Locate the cell with the specified text and output its [x, y] center coordinate. 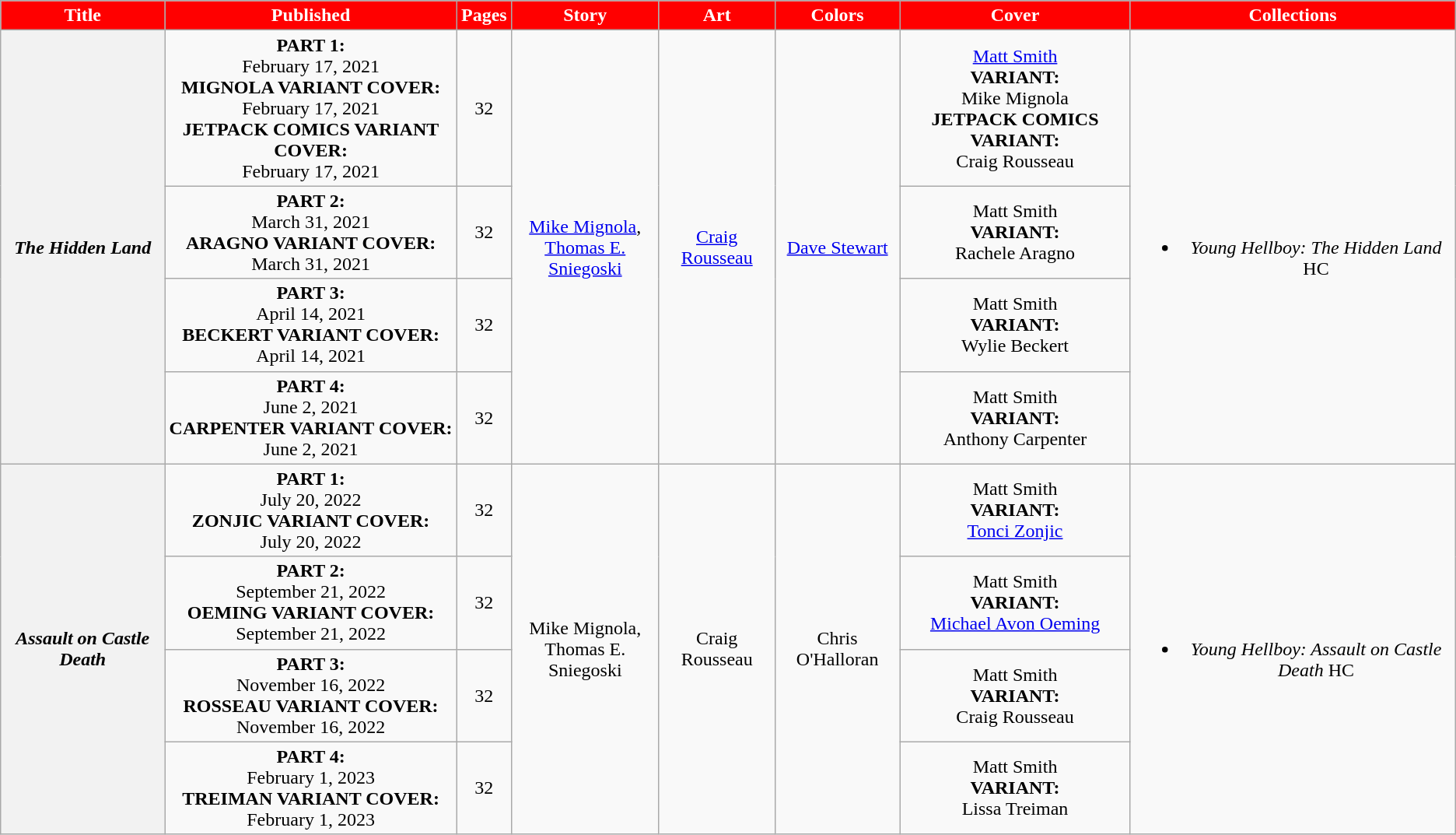
PART 1:July 20, 2022ZONJIC VARIANT COVER:July 20, 2022 [311, 510]
PART 2:March 31, 2021ARAGNO VARIANT COVER:March 31, 2021 [311, 232]
Matt SmithVARIANT:Craig Rousseau [1015, 696]
PART 3:November 16, 2022ROSSEAU VARIANT COVER:November 16, 2022 [311, 696]
Matt SmithVARIANT:Michael Avon Oeming [1015, 602]
Title [82, 16]
Young Hellboy: The Hidden Land HC [1293, 247]
Cover [1015, 16]
Story [585, 16]
Colors [837, 16]
Matt SmithVARIANT:Wylie Beckert [1015, 325]
Art [717, 16]
Matt SmithVARIANT:Anthony Carpenter [1015, 417]
PART 4:February 1, 2023TREIMAN VARIANT COVER:February 1, 2023 [311, 788]
Matt SmithVARIANT:Lissa Treiman [1015, 788]
Matt SmithVARIANT:Mike MignolaJETPACK COMICS VARIANT:Craig Rousseau [1015, 108]
Young Hellboy: Assault on Castle Death HC [1293, 649]
Matt SmithVARIANT:Rachele Aragno [1015, 232]
Published [311, 16]
Dave Stewart [837, 247]
PART 4:June 2, 2021CARPENTER VARIANT COVER:June 2, 2021 [311, 417]
Matt SmithVARIANT:Tonci Zonjic [1015, 510]
PART 3:April 14, 2021BECKERT VARIANT COVER:April 14, 2021 [311, 325]
Chris O'Halloran [837, 649]
PART 1:February 17, 2021MIGNOLA VARIANT COVER:February 17, 2021JETPACK COMICS VARIANT COVER:February 17, 2021 [311, 108]
PART 2:September 21, 2022OEMING VARIANT COVER:September 21, 2022 [311, 602]
Collections [1293, 16]
Assault on Castle Death [82, 649]
The Hidden Land [82, 247]
Pages [484, 16]
